Scan for the cell matching the given text and deliver its [x, y] coordinate at center. 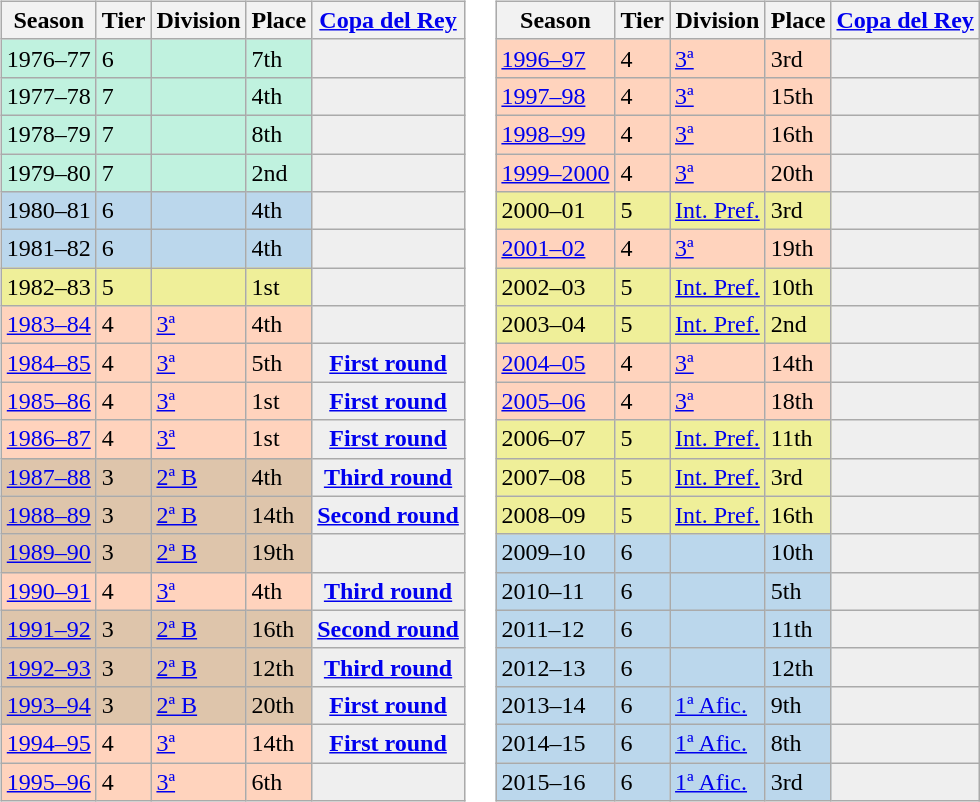
1991–92 [48, 629]
2011–12 [556, 629]
1989–90 [48, 553]
1995–96 [48, 781]
2008–09 [556, 515]
2000–01 [556, 211]
1976–77 [48, 58]
2002–03 [556, 287]
2009–10 [556, 553]
1987–88 [48, 477]
1979–80 [48, 173]
1990–91 [48, 591]
18th [798, 401]
2007–08 [556, 477]
1982–83 [48, 287]
1993–94 [48, 705]
1978–79 [48, 134]
1985–86 [48, 401]
1996–97 [556, 58]
2006–07 [556, 439]
1980–81 [48, 211]
1999–2000 [556, 173]
1986–87 [48, 439]
2014–15 [556, 743]
2015–16 [556, 781]
2003–04 [556, 325]
1994–95 [48, 743]
15th [798, 96]
1977–78 [48, 96]
1983–84 [48, 325]
7th [279, 58]
2004–05 [556, 363]
2001–02 [556, 249]
2013–14 [556, 705]
1992–93 [48, 667]
1984–85 [48, 363]
1998–99 [556, 134]
1981–82 [48, 249]
6th [279, 781]
2005–06 [556, 401]
2012–13 [556, 667]
9th [798, 705]
1997–98 [556, 96]
2010–11 [556, 591]
1988–89 [48, 515]
